Pinpoint the cell where the given text exists, returning its [x, y] midpoint coordinate. 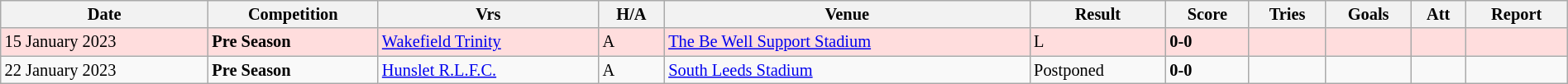
Venue [847, 14]
L [1097, 42]
The Be Well Support Stadium [847, 42]
Wakefield Trinity [488, 42]
Tries [1287, 14]
Competition [293, 14]
22 January 2023 [104, 70]
Date [104, 14]
Score [1207, 14]
Postponed [1097, 70]
H/A [632, 14]
Att [1438, 14]
Vrs [488, 14]
South Leeds Stadium [847, 70]
Report [1517, 14]
15 January 2023 [104, 42]
Goals [1368, 14]
Result [1097, 14]
Hunslet R.L.F.C. [488, 70]
